Return the [X, Y] coordinate for the center point of the cell that contains the specified text.  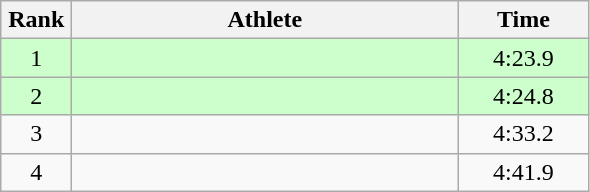
4 [36, 172]
Time [524, 20]
3 [36, 134]
2 [36, 96]
4:41.9 [524, 172]
Rank [36, 20]
4:33.2 [524, 134]
4:24.8 [524, 96]
4:23.9 [524, 58]
1 [36, 58]
Athlete [265, 20]
